Search for the cell housing the specified text and yield its (X, Y) center coordinate. 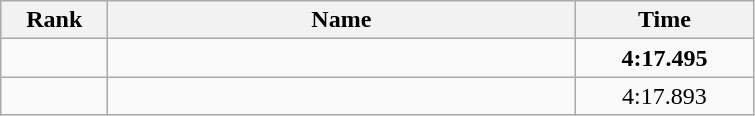
Name (342, 20)
4:17.495 (664, 58)
Time (664, 20)
Rank (54, 20)
4:17.893 (664, 96)
